Return the (x, y) coordinate for the center point of the cell that contains the specified text.  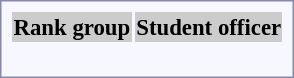
Rank group (72, 27)
Student officer (209, 27)
